Locate the cell with the specified text and output its [x, y] center coordinate. 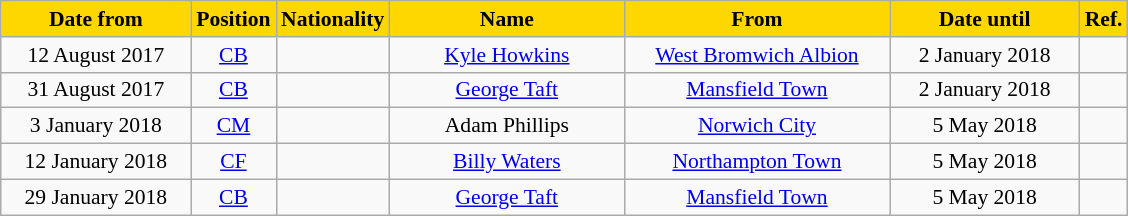
12 August 2017 [96, 55]
12 January 2018 [96, 162]
Date until [985, 19]
Position [234, 19]
Nationality [332, 19]
3 January 2018 [96, 126]
Billy Waters [506, 162]
From [756, 19]
Kyle Howkins [506, 55]
Name [506, 19]
CM [234, 126]
29 January 2018 [96, 197]
Norwich City [756, 126]
Date from [96, 19]
31 August 2017 [96, 90]
CF [234, 162]
Northampton Town [756, 162]
West Bromwich Albion [756, 55]
Adam Phillips [506, 126]
Ref. [1104, 19]
